Return [X, Y] of the center of cell containing provided text 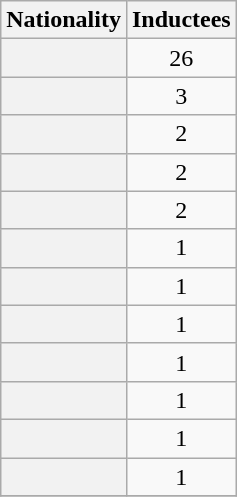
26 [181, 58]
Nationality [64, 20]
Inductees [181, 20]
3 [181, 96]
